Output the [x, y] coordinate of the center of the cell containing the given text.  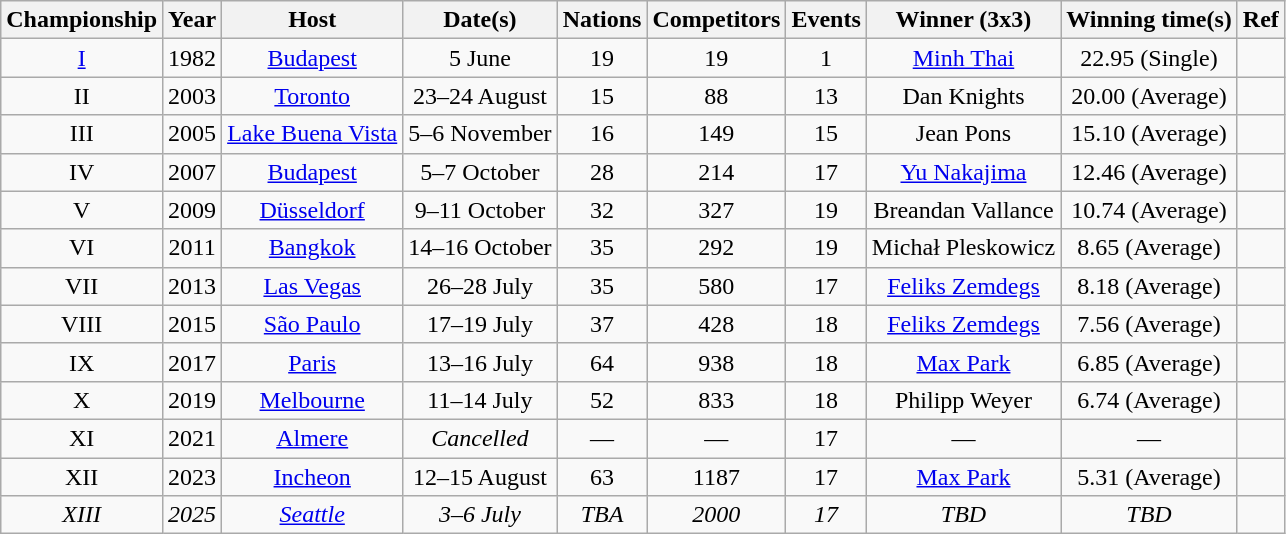
88 [716, 96]
428 [716, 324]
Almere [312, 438]
Events [826, 20]
IV [82, 172]
5–7 October [480, 172]
XI [82, 438]
14–16 October [480, 248]
6.74 (Average) [1150, 400]
Michał Pleskowicz [963, 248]
V [82, 210]
São Paulo [312, 324]
2019 [192, 400]
7.56 (Average) [1150, 324]
Seattle [312, 515]
12–15 August [480, 477]
Jean Pons [963, 134]
I [82, 58]
2013 [192, 286]
2017 [192, 362]
2021 [192, 438]
32 [602, 210]
26–28 July [480, 286]
5–6 November [480, 134]
214 [716, 172]
52 [602, 400]
X [82, 400]
Las Vegas [312, 286]
Winning time(s) [1150, 20]
Toronto [312, 96]
8.18 (Average) [1150, 286]
3–6 July [480, 515]
Minh Thai [963, 58]
20.00 (Average) [1150, 96]
5.31 (Average) [1150, 477]
37 [602, 324]
833 [716, 400]
149 [716, 134]
1 [826, 58]
Year [192, 20]
2007 [192, 172]
Incheon [312, 477]
13 [826, 96]
2023 [192, 477]
Host [312, 20]
292 [716, 248]
1982 [192, 58]
327 [716, 210]
2009 [192, 210]
Competitors [716, 20]
IX [82, 362]
22.95 (Single) [1150, 58]
17–19 July [480, 324]
2015 [192, 324]
6.85 (Average) [1150, 362]
Philipp Weyer [963, 400]
VI [82, 248]
II [82, 96]
16 [602, 134]
12.46 (Average) [1150, 172]
64 [602, 362]
Date(s) [480, 20]
Winner (3x3) [963, 20]
Nations [602, 20]
Ref [1260, 20]
11–14 July [480, 400]
Championship [82, 20]
8.65 (Average) [1150, 248]
10.74 (Average) [1150, 210]
2025 [192, 515]
III [82, 134]
VIII [82, 324]
1187 [716, 477]
63 [602, 477]
2005 [192, 134]
Bangkok [312, 248]
Paris [312, 362]
Breandan Vallance [963, 210]
2003 [192, 96]
Lake Buena Vista [312, 134]
2000 [716, 515]
Yu Nakajima [963, 172]
Cancelled [480, 438]
Melbourne [312, 400]
938 [716, 362]
VII [82, 286]
Düsseldorf [312, 210]
28 [602, 172]
XII [82, 477]
580 [716, 286]
15.10 (Average) [1150, 134]
13–16 July [480, 362]
TBA [602, 515]
5 June [480, 58]
2011 [192, 248]
Dan Knights [963, 96]
XIII [82, 515]
23–24 August [480, 96]
9–11 October [480, 210]
